Return [x, y] of the center of cell containing provided text 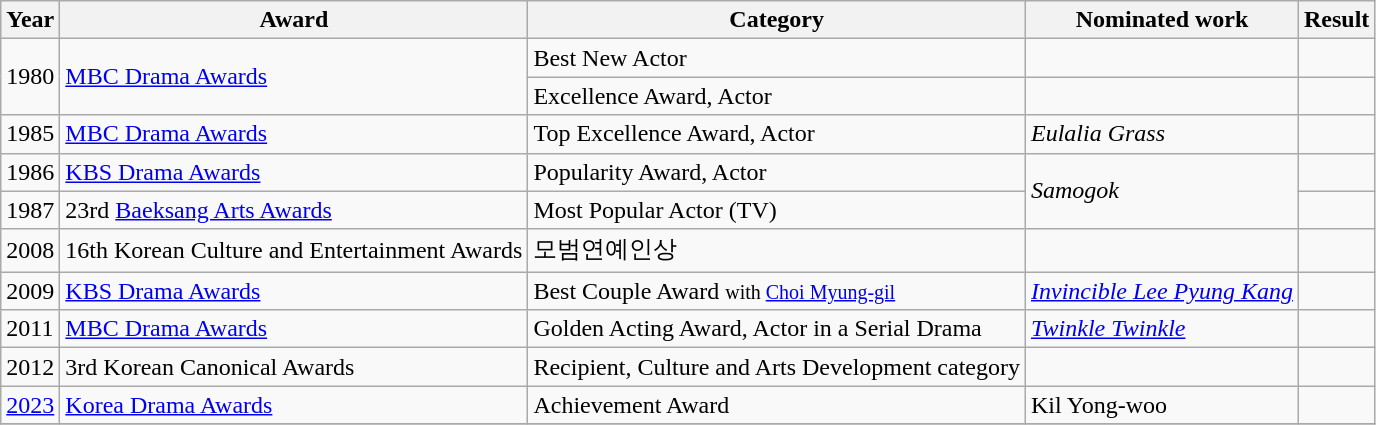
Samogok [1162, 191]
Best Couple Award with Choi Myung-gil [777, 291]
Popularity Award, Actor [777, 172]
Achievement Award [777, 405]
Eulalia Grass [1162, 134]
23rd Baeksang Arts Awards [294, 210]
Golden Acting Award, Actor in a Serial Drama [777, 329]
16th Korean Culture and Entertainment Awards [294, 250]
Top Excellence Award, Actor [777, 134]
Best New Actor [777, 58]
Most Popular Actor (TV) [777, 210]
모범연예인상 [777, 250]
Recipient, Culture and Arts Development category [777, 367]
Award [294, 20]
1985 [30, 134]
2023 [30, 405]
Excellence Award, Actor [777, 96]
2008 [30, 250]
2009 [30, 291]
2012 [30, 367]
2011 [30, 329]
Invincible Lee Pyung Kang [1162, 291]
3rd Korean Canonical Awards [294, 367]
Korea Drama Awards [294, 405]
Kil Yong-woo [1162, 405]
1987 [30, 210]
Year [30, 20]
Result [1336, 20]
1986 [30, 172]
1980 [30, 77]
Category [777, 20]
Nominated work [1162, 20]
Twinkle Twinkle [1162, 329]
